Locate the cell with the specified text and output its [X, Y] center coordinate. 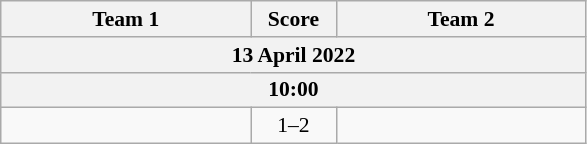
1–2 [294, 126]
13 April 2022 [294, 55]
Team 1 [126, 19]
Team 2 [461, 19]
Score [294, 19]
10:00 [294, 90]
